Return the [x, y] coordinate for the center point of the cell that contains the specified text.  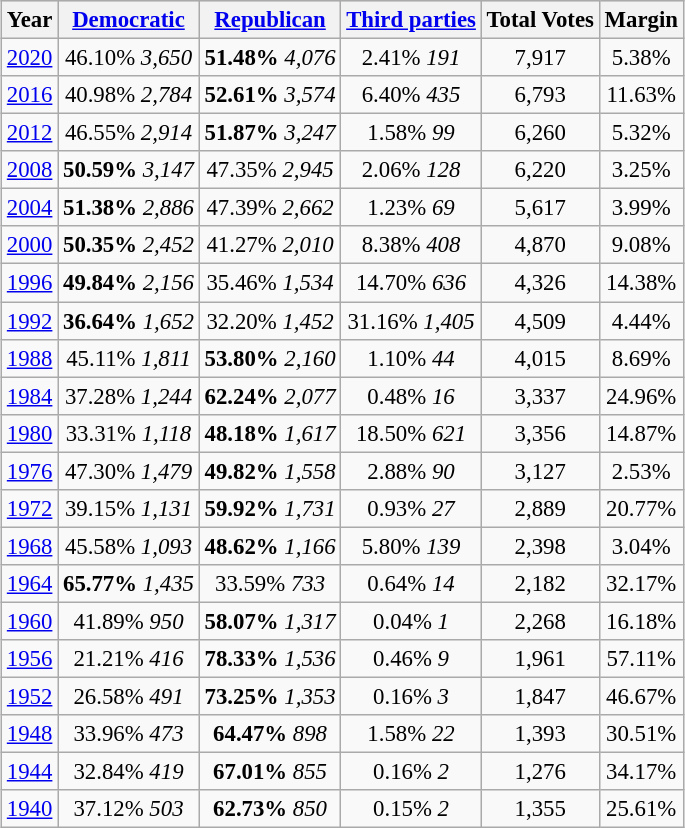
37.12% 503 [129, 809]
3,356 [540, 433]
2.41% 191 [411, 58]
1972 [30, 509]
30.51% [641, 734]
39.15% 1,131 [129, 509]
Third parties [411, 20]
11.63% [641, 95]
2.06% 128 [411, 170]
67.01% 855 [270, 772]
1,847 [540, 697]
64.47% 898 [270, 734]
Year [30, 20]
4,509 [540, 321]
2016 [30, 95]
18.50% 621 [411, 433]
1968 [30, 546]
58.07% 1,317 [270, 621]
7,917 [540, 58]
5.80% 139 [411, 546]
49.84% 2,156 [129, 283]
45.11% 1,811 [129, 358]
52.61% 3,574 [270, 95]
1944 [30, 772]
48.62% 1,166 [270, 546]
5,617 [540, 208]
50.59% 3,147 [129, 170]
1,393 [540, 734]
26.58% 491 [129, 697]
0.04% 1 [411, 621]
62.73% 850 [270, 809]
49.82% 1,558 [270, 471]
21.21% 416 [129, 659]
Total Votes [540, 20]
14.70% 636 [411, 283]
1940 [30, 809]
47.30% 1,479 [129, 471]
24.96% [641, 396]
4,015 [540, 358]
48.18% 1,617 [270, 433]
4.44% [641, 321]
14.87% [641, 433]
40.98% 2,784 [129, 95]
Democratic [129, 20]
20.77% [641, 509]
Republican [270, 20]
25.61% [641, 809]
2020 [30, 58]
3,127 [540, 471]
33.59% 733 [270, 584]
3.99% [641, 208]
6,260 [540, 133]
1.23% 69 [411, 208]
34.17% [641, 772]
1980 [30, 433]
53.80% 2,160 [270, 358]
51.87% 3,247 [270, 133]
1.58% 22 [411, 734]
51.48% 4,076 [270, 58]
1976 [30, 471]
2004 [30, 208]
0.93% 27 [411, 509]
1.58% 99 [411, 133]
6.40% 435 [411, 95]
16.18% [641, 621]
0.48% 16 [411, 396]
1988 [30, 358]
14.38% [641, 283]
1948 [30, 734]
2,268 [540, 621]
4,326 [540, 283]
2,182 [540, 584]
2008 [30, 170]
33.96% 473 [129, 734]
32.84% 419 [129, 772]
2012 [30, 133]
0.16% 2 [411, 772]
31.16% 1,405 [411, 321]
46.67% [641, 697]
50.35% 2,452 [129, 245]
6,793 [540, 95]
1.10% 44 [411, 358]
78.33% 1,536 [270, 659]
46.10% 3,650 [129, 58]
5.32% [641, 133]
3,337 [540, 396]
0.64% 14 [411, 584]
33.31% 1,118 [129, 433]
2,398 [540, 546]
32.17% [641, 584]
41.27% 2,010 [270, 245]
73.25% 1,353 [270, 697]
8.38% 408 [411, 245]
1960 [30, 621]
0.46% 9 [411, 659]
1,961 [540, 659]
2000 [30, 245]
59.92% 1,731 [270, 509]
Margin [641, 20]
1992 [30, 321]
1,355 [540, 809]
37.28% 1,244 [129, 396]
0.15% 2 [411, 809]
1,276 [540, 772]
1996 [30, 283]
41.89% 950 [129, 621]
62.24% 2,077 [270, 396]
3.04% [641, 546]
9.08% [641, 245]
32.20% 1,452 [270, 321]
51.38% 2,886 [129, 208]
5.38% [641, 58]
3.25% [641, 170]
0.16% 3 [411, 697]
36.64% 1,652 [129, 321]
6,220 [540, 170]
45.58% 1,093 [129, 546]
2,889 [540, 509]
47.35% 2,945 [270, 170]
8.69% [641, 358]
4,870 [540, 245]
46.55% 2,914 [129, 133]
1984 [30, 396]
2.53% [641, 471]
47.39% 2,662 [270, 208]
1952 [30, 697]
1956 [30, 659]
1964 [30, 584]
35.46% 1,534 [270, 283]
57.11% [641, 659]
2.88% 90 [411, 471]
65.77% 1,435 [129, 584]
